Scan for the cell matching the given text and deliver its [x, y] coordinate at center. 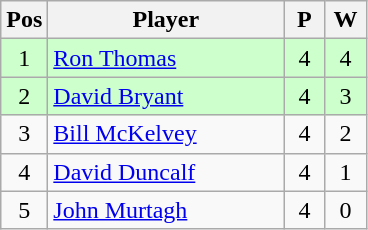
Pos [24, 20]
P [304, 20]
Ron Thomas [166, 58]
David Bryant [166, 96]
Player [166, 20]
0 [346, 210]
5 [24, 210]
John Murtagh [166, 210]
W [346, 20]
David Duncalf [166, 172]
Bill McKelvey [166, 134]
